Determine the (X, Y) coordinate at the center of the cell enclosing the given text.  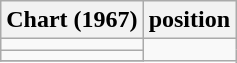
Chart (1967) (72, 20)
position (189, 20)
